Detect which cell encompasses the target text, then output its (X, Y) center coordinate. 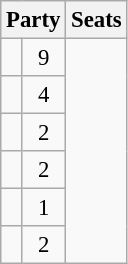
4 (44, 95)
1 (44, 208)
Party (34, 20)
9 (44, 58)
Seats (96, 20)
